For the text-containing cell, return its midpoint in [x, y] coordinate format. 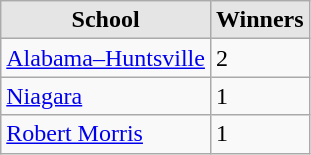
School [106, 20]
Winners [260, 20]
Alabama–Huntsville [106, 58]
Robert Morris [106, 134]
2 [260, 58]
Niagara [106, 96]
